Extract the [x, y] coordinate from the center of the cell holding the provided text.  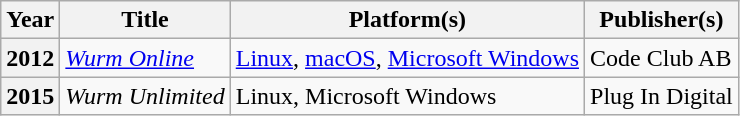
2012 [30, 58]
Year [30, 20]
Plug In Digital [662, 96]
2015 [30, 96]
Publisher(s) [662, 20]
Wurm Online [145, 58]
Code Club AB [662, 58]
Linux, macOS, Microsoft Windows [407, 58]
Linux, Microsoft Windows [407, 96]
Platform(s) [407, 20]
Title [145, 20]
Wurm Unlimited [145, 96]
